Provide the [x, y] coordinate of the cell's center where the given text is located.  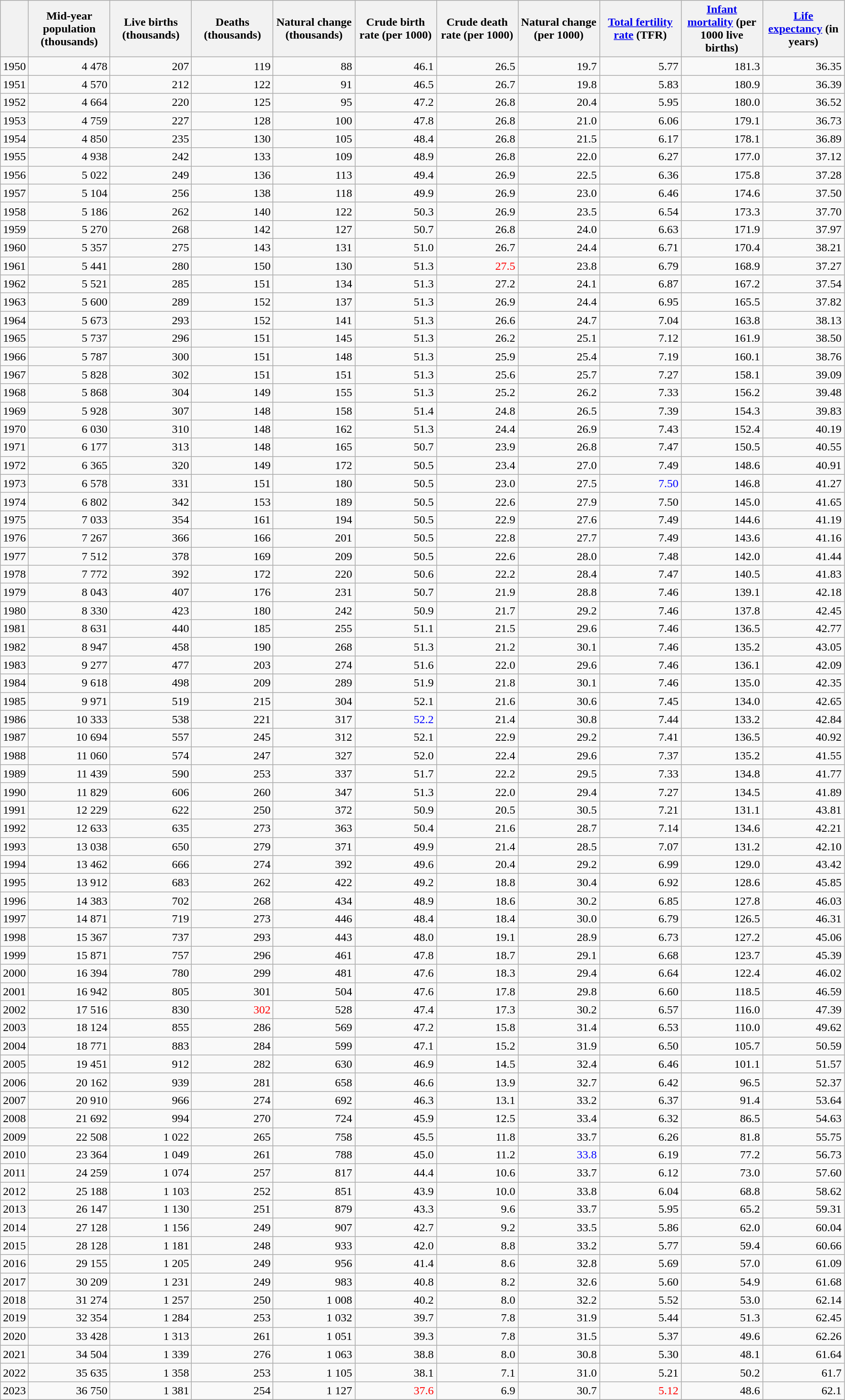
1950 [14, 66]
14 383 [70, 901]
28.4 [559, 574]
59.4 [722, 1246]
1995 [14, 883]
23.9 [477, 447]
21 692 [70, 1118]
45.9 [396, 1118]
32.2 [559, 1300]
256 [151, 193]
50.2 [722, 1372]
23.5 [559, 211]
1962 [14, 284]
17.3 [477, 1010]
178.1 [722, 139]
18.7 [477, 955]
14.5 [477, 1064]
1982 [14, 647]
407 [151, 593]
1961 [14, 266]
1991 [14, 810]
29.5 [559, 774]
5.83 [640, 84]
27.0 [559, 465]
37.28 [803, 175]
32.8 [559, 1264]
248 [233, 1246]
51.1 [396, 629]
1 127 [314, 1390]
284 [233, 1046]
1 063 [314, 1354]
41.44 [803, 556]
1999 [14, 955]
301 [233, 991]
7.19 [640, 357]
5.21 [640, 1372]
30.5 [559, 810]
47.39 [803, 1010]
49.2 [396, 883]
57.60 [803, 1173]
153 [233, 501]
2010 [14, 1155]
46.59 [803, 991]
61.68 [803, 1282]
128 [233, 121]
7.07 [640, 846]
1971 [14, 447]
7.1 [477, 1372]
285 [151, 284]
13 038 [70, 846]
1970 [14, 429]
313 [151, 447]
1979 [14, 593]
28.8 [559, 593]
23.4 [477, 465]
16 942 [70, 991]
36.89 [803, 139]
134.6 [722, 828]
19.7 [559, 66]
62.26 [803, 1336]
Natural change (per 1000) [559, 29]
983 [314, 1282]
1987 [14, 737]
650 [151, 846]
36.35 [803, 66]
40.8 [396, 1282]
38.76 [803, 357]
30.6 [559, 701]
37.97 [803, 229]
5 270 [70, 229]
22.5 [559, 175]
282 [233, 1064]
481 [314, 973]
33 428 [70, 1336]
95 [314, 102]
6.71 [640, 247]
1 008 [314, 1300]
131.1 [722, 810]
53.0 [722, 1300]
170.4 [722, 247]
1992 [14, 828]
347 [314, 792]
176 [233, 593]
2018 [14, 1300]
255 [314, 629]
15.2 [477, 1046]
7.14 [640, 828]
141 [314, 320]
42.10 [803, 846]
118 [314, 193]
45.39 [803, 955]
Life expectancy (in years) [803, 29]
788 [314, 1155]
2007 [14, 1100]
1 051 [314, 1336]
1985 [14, 701]
125 [233, 102]
6 177 [70, 447]
2021 [14, 1354]
39.48 [803, 393]
161 [233, 520]
118.5 [722, 991]
44.4 [396, 1173]
7.37 [640, 756]
29.8 [559, 991]
127 [314, 229]
939 [151, 1082]
7 512 [70, 556]
28.7 [559, 828]
31.4 [559, 1028]
42.65 [803, 701]
5.52 [640, 1300]
51.4 [396, 411]
20 910 [70, 1100]
39.09 [803, 375]
6.87 [640, 284]
27.7 [559, 538]
27.2 [477, 284]
135.0 [722, 683]
50.3 [396, 211]
15 871 [70, 955]
1956 [14, 175]
38.13 [803, 320]
6 802 [70, 501]
28.5 [559, 846]
180.0 [722, 102]
27 128 [70, 1227]
137 [314, 302]
25.7 [559, 375]
42.7 [396, 1227]
327 [314, 756]
574 [151, 756]
19.8 [559, 84]
24.1 [559, 284]
51.6 [396, 665]
6.54 [640, 211]
60.04 [803, 1227]
54.9 [722, 1282]
1977 [14, 556]
2002 [14, 1010]
4 570 [70, 84]
1954 [14, 139]
46.9 [396, 1064]
128.6 [722, 883]
6.9 [477, 1390]
144.6 [722, 520]
180.9 [722, 84]
8 330 [70, 611]
2000 [14, 973]
Crude birth rate (per 1000) [396, 29]
45.06 [803, 937]
1 049 [151, 1155]
81.8 [722, 1137]
276 [233, 1354]
133.2 [722, 719]
221 [233, 719]
5 104 [70, 193]
179.1 [722, 121]
168.9 [722, 266]
33.4 [559, 1118]
24.0 [559, 229]
11 439 [70, 774]
235 [151, 139]
1 032 [314, 1318]
590 [151, 774]
38.21 [803, 247]
6.36 [640, 175]
13 912 [70, 883]
275 [151, 247]
477 [151, 665]
423 [151, 611]
42.21 [803, 828]
24 259 [70, 1173]
48.6 [722, 1390]
254 [233, 1390]
5 357 [70, 247]
1 205 [151, 1264]
5 441 [70, 266]
65.2 [722, 1209]
30 209 [70, 1282]
599 [314, 1046]
166 [233, 538]
165.5 [722, 302]
127.8 [722, 901]
5.44 [640, 1318]
40.55 [803, 447]
62.1 [803, 1390]
280 [151, 266]
1968 [14, 393]
59.31 [803, 1209]
91.4 [722, 1100]
11 829 [70, 792]
11.8 [477, 1137]
21.9 [477, 593]
6.37 [640, 1100]
10 694 [70, 737]
41.89 [803, 792]
Live births (thousands) [151, 29]
100 [314, 121]
11 060 [70, 756]
851 [314, 1191]
7.41 [640, 737]
28.0 [559, 556]
11.2 [477, 1155]
47.4 [396, 1010]
907 [314, 1227]
215 [233, 701]
1966 [14, 357]
12.5 [477, 1118]
5.86 [640, 1227]
43.05 [803, 647]
37.12 [803, 157]
25.6 [477, 375]
61.09 [803, 1264]
29 155 [70, 1264]
207 [151, 66]
28 128 [70, 1246]
1965 [14, 338]
8 947 [70, 647]
194 [314, 520]
1960 [14, 247]
724 [314, 1118]
20 162 [70, 1082]
145 [314, 338]
363 [314, 828]
12 633 [70, 828]
9.6 [477, 1209]
Natural change (thousands) [314, 29]
227 [151, 121]
38.8 [396, 1354]
Infant mortality (per 1000 live births) [722, 29]
46.3 [396, 1100]
62.0 [722, 1227]
Crude death rate (per 1000) [477, 29]
45.5 [396, 1137]
161.9 [722, 338]
504 [314, 991]
24.8 [477, 411]
30.4 [559, 883]
312 [314, 737]
45.85 [803, 883]
6.17 [640, 139]
337 [314, 774]
136 [233, 175]
40.2 [396, 1300]
4 850 [70, 139]
855 [151, 1028]
122.4 [722, 973]
140 [233, 211]
231 [314, 593]
15 367 [70, 937]
42.18 [803, 593]
6 578 [70, 483]
6.57 [640, 1010]
51.9 [396, 683]
830 [151, 1010]
201 [314, 538]
177.0 [722, 157]
47.1 [396, 1046]
169 [233, 556]
245 [233, 737]
1981 [14, 629]
7.43 [640, 429]
88 [314, 66]
18.3 [477, 973]
21.7 [477, 611]
174.6 [722, 193]
1 130 [151, 1209]
42.35 [803, 683]
52.2 [396, 719]
2008 [14, 1118]
25.4 [559, 357]
666 [151, 865]
8 631 [70, 629]
39.83 [803, 411]
1984 [14, 683]
5.30 [640, 1354]
805 [151, 991]
150 [233, 266]
203 [233, 665]
6.19 [640, 1155]
1990 [14, 792]
58.62 [803, 1191]
1988 [14, 756]
7.48 [640, 556]
148.6 [722, 465]
1 358 [151, 1372]
43.9 [396, 1191]
1975 [14, 520]
123.7 [722, 955]
40.19 [803, 429]
165 [314, 447]
27.6 [559, 520]
68.8 [722, 1191]
2003 [14, 1028]
9 618 [70, 683]
62.45 [803, 1318]
4 478 [70, 66]
2005 [14, 1064]
142.0 [722, 556]
300 [151, 357]
50.59 [803, 1046]
658 [314, 1082]
758 [314, 1137]
46.02 [803, 973]
163.8 [722, 320]
2012 [14, 1191]
42.09 [803, 665]
131 [314, 247]
29.1 [559, 955]
1958 [14, 211]
7 033 [70, 520]
30.7 [559, 1390]
18 124 [70, 1028]
6.04 [640, 1191]
557 [151, 737]
1 284 [151, 1318]
31 274 [70, 1300]
5 600 [70, 302]
20.5 [477, 810]
6.68 [640, 955]
185 [233, 629]
38.1 [396, 1372]
2001 [14, 991]
37.54 [803, 284]
37.82 [803, 302]
7.21 [640, 810]
16 394 [70, 973]
40.91 [803, 465]
422 [314, 883]
1967 [14, 375]
45.0 [396, 1155]
41.16 [803, 538]
260 [233, 792]
96.5 [722, 1082]
21.2 [477, 647]
310 [151, 429]
10.0 [477, 1191]
538 [151, 719]
13 462 [70, 865]
41.55 [803, 756]
5 022 [70, 175]
152.4 [722, 429]
9.2 [477, 1227]
7 772 [70, 574]
354 [151, 520]
134.5 [722, 792]
17 516 [70, 1010]
31.5 [559, 1336]
519 [151, 701]
167.2 [722, 284]
155 [314, 393]
91 [314, 84]
1974 [14, 501]
1964 [14, 320]
440 [151, 629]
158 [314, 411]
41.4 [396, 1264]
1952 [14, 102]
158.1 [722, 375]
51.57 [803, 1064]
19.1 [477, 937]
6.27 [640, 157]
181.3 [722, 66]
9 277 [70, 665]
569 [314, 1028]
139.1 [722, 593]
32.7 [559, 1082]
53.64 [803, 1100]
48.1 [722, 1354]
1953 [14, 121]
2013 [14, 1209]
50.4 [396, 828]
119 [233, 66]
317 [314, 719]
5 521 [70, 284]
7.04 [640, 320]
14 871 [70, 919]
56.73 [803, 1155]
133 [233, 157]
154.3 [722, 411]
1969 [14, 411]
5 928 [70, 411]
443 [314, 937]
26 147 [70, 1209]
43.3 [396, 1209]
150.5 [722, 447]
6.26 [640, 1137]
2020 [14, 1336]
1 074 [151, 1173]
2016 [14, 1264]
41.77 [803, 774]
7 267 [70, 538]
9 971 [70, 701]
35 635 [70, 1372]
1 022 [151, 1137]
1 156 [151, 1227]
60.66 [803, 1246]
126.5 [722, 919]
42.77 [803, 629]
933 [314, 1246]
7.12 [640, 338]
42.84 [803, 719]
265 [233, 1137]
912 [151, 1064]
6 365 [70, 465]
331 [151, 483]
1986 [14, 719]
21.8 [477, 683]
4 664 [70, 102]
342 [151, 501]
50.6 [396, 574]
2015 [14, 1246]
116.0 [722, 1010]
6.95 [640, 302]
46.1 [396, 66]
62.14 [803, 1300]
38.50 [803, 338]
109 [314, 157]
24.7 [559, 320]
6.63 [640, 229]
247 [233, 756]
1989 [14, 774]
1983 [14, 665]
41.19 [803, 520]
10 333 [70, 719]
6.92 [640, 883]
6.06 [640, 121]
23.8 [559, 266]
879 [314, 1209]
40.92 [803, 737]
1 105 [314, 1372]
498 [151, 683]
378 [151, 556]
366 [151, 538]
1998 [14, 937]
137.8 [722, 611]
5.60 [640, 1282]
22.4 [477, 756]
757 [151, 955]
37.6 [396, 1390]
28.9 [559, 937]
18 771 [70, 1046]
25.9 [477, 357]
110.0 [722, 1028]
6.32 [640, 1118]
252 [233, 1191]
1993 [14, 846]
1972 [14, 465]
6.85 [640, 901]
113 [314, 175]
2017 [14, 1282]
286 [233, 1028]
692 [314, 1100]
6.12 [640, 1173]
1957 [14, 193]
42.45 [803, 611]
36 750 [70, 1390]
12 229 [70, 810]
1 381 [151, 1390]
52.0 [396, 756]
30.0 [559, 919]
279 [233, 846]
52.37 [803, 1082]
1 339 [151, 1354]
127.2 [722, 937]
136.1 [722, 665]
55.75 [803, 1137]
41.65 [803, 501]
105.7 [722, 1046]
2019 [14, 1318]
34 504 [70, 1354]
8.6 [477, 1264]
46.5 [396, 84]
251 [233, 1209]
42.0 [396, 1246]
134.0 [722, 701]
Total fertility rate (TFR) [640, 29]
32 354 [70, 1318]
162 [314, 429]
1 103 [151, 1191]
21.0 [559, 121]
6.42 [640, 1082]
1996 [14, 901]
105 [314, 139]
31.0 [559, 1372]
5 868 [70, 393]
189 [314, 501]
7.39 [640, 411]
1994 [14, 865]
57.0 [722, 1264]
39.7 [396, 1318]
702 [151, 901]
37.50 [803, 193]
883 [151, 1046]
6.64 [640, 973]
175.8 [722, 175]
25.1 [559, 338]
86.5 [722, 1118]
1 181 [151, 1246]
6.99 [640, 865]
5.12 [640, 1390]
46.31 [803, 919]
2011 [14, 1173]
13.9 [477, 1082]
15.8 [477, 1028]
22.8 [477, 538]
1997 [14, 919]
142 [233, 229]
Deaths (thousands) [233, 29]
73.0 [722, 1173]
143.6 [722, 538]
320 [151, 465]
212 [151, 84]
7.45 [640, 701]
22 508 [70, 1137]
737 [151, 937]
36.73 [803, 121]
17.8 [477, 991]
39.3 [396, 1336]
630 [314, 1064]
1973 [14, 483]
8.2 [477, 1282]
5 737 [70, 338]
5 787 [70, 357]
46.03 [803, 901]
18.4 [477, 919]
528 [314, 1010]
5.69 [640, 1264]
1955 [14, 157]
61.64 [803, 1354]
61.7 [803, 1372]
780 [151, 973]
41.83 [803, 574]
10.6 [477, 1173]
458 [151, 647]
32.4 [559, 1064]
606 [151, 792]
5 673 [70, 320]
622 [151, 810]
23 364 [70, 1155]
461 [314, 955]
6 030 [70, 429]
143 [233, 247]
146.8 [722, 483]
1951 [14, 84]
46.6 [396, 1082]
51.0 [396, 247]
446 [314, 919]
635 [151, 828]
43.42 [803, 865]
27.9 [559, 501]
49.62 [803, 1028]
101.1 [722, 1064]
4 938 [70, 157]
129.0 [722, 865]
173.3 [722, 211]
719 [151, 919]
43.81 [803, 810]
257 [233, 1173]
26.6 [477, 320]
32.6 [559, 1282]
6.60 [640, 991]
8 043 [70, 593]
140.5 [722, 574]
25.2 [477, 393]
33.5 [559, 1227]
145.0 [722, 501]
1 313 [151, 1336]
6.73 [640, 937]
2004 [14, 1046]
1 257 [151, 1300]
372 [314, 810]
134.8 [722, 774]
8.8 [477, 1246]
371 [314, 846]
994 [151, 1118]
434 [314, 901]
281 [233, 1082]
1978 [14, 574]
49.4 [396, 175]
138 [233, 193]
956 [314, 1264]
966 [151, 1100]
2023 [14, 1390]
4 759 [70, 121]
160.1 [722, 357]
171.9 [722, 229]
2006 [14, 1082]
18.8 [477, 883]
1959 [14, 229]
25 188 [70, 1191]
5.37 [640, 1336]
19 451 [70, 1064]
1980 [14, 611]
270 [233, 1118]
156.2 [722, 393]
1963 [14, 302]
134 [314, 284]
2022 [14, 1372]
2014 [14, 1227]
299 [233, 973]
51.7 [396, 774]
683 [151, 883]
6.50 [640, 1046]
2009 [14, 1137]
131.2 [722, 846]
Mid-year population (thousands) [70, 29]
36.52 [803, 102]
13.1 [477, 1100]
5 186 [70, 211]
41.27 [803, 483]
37.27 [803, 266]
5 828 [70, 375]
817 [314, 1173]
37.70 [803, 211]
18.6 [477, 901]
190 [233, 647]
77.2 [722, 1155]
1 231 [151, 1282]
307 [151, 411]
48.0 [396, 937]
1976 [14, 538]
6.53 [640, 1028]
7.44 [640, 719]
36.39 [803, 84]
54.63 [803, 1118]
